Search for the cell housing the specified text and yield its (X, Y) center coordinate. 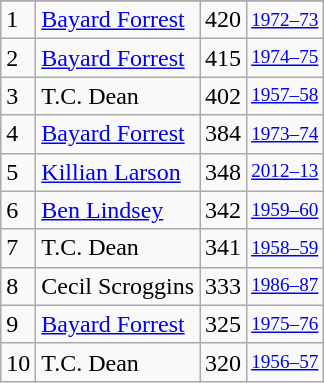
10 (18, 362)
1959–60 (285, 210)
341 (224, 248)
342 (224, 210)
333 (224, 286)
402 (224, 96)
1972–73 (285, 20)
1974–75 (285, 58)
1975–76 (285, 324)
8 (18, 286)
9 (18, 324)
1 (18, 20)
325 (224, 324)
1956–57 (285, 362)
1973–74 (285, 134)
415 (224, 58)
Ben Lindsey (118, 210)
384 (224, 134)
420 (224, 20)
1986–87 (285, 286)
4 (18, 134)
Killian Larson (118, 172)
Cecil Scroggins (118, 286)
2012–13 (285, 172)
7 (18, 248)
2 (18, 58)
5 (18, 172)
1958–59 (285, 248)
3 (18, 96)
320 (224, 362)
1957–58 (285, 96)
6 (18, 210)
348 (224, 172)
